Capture the cell that displays the provided text and extract its (X, Y) central coordinate. 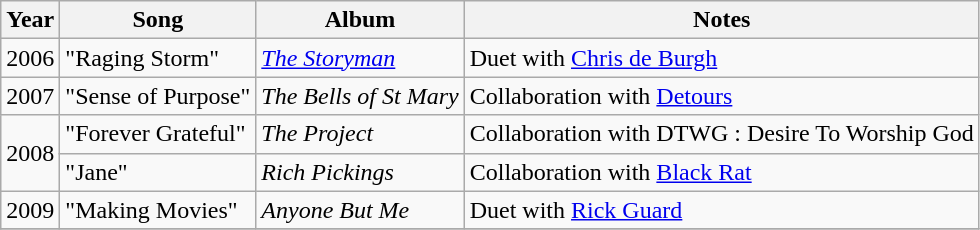
Collaboration with Black Rat (722, 172)
2007 (30, 96)
2006 (30, 58)
Rich Pickings (360, 172)
Song (158, 20)
Year (30, 20)
2008 (30, 153)
Album (360, 20)
2009 (30, 210)
"Making Movies" (158, 210)
"Raging Storm" (158, 58)
The Bells of St Mary (360, 96)
Anyone But Me (360, 210)
"Forever Grateful" (158, 134)
"Jane" (158, 172)
Notes (722, 20)
"Sense of Purpose" (158, 96)
The Storyman (360, 58)
The Project (360, 134)
Duet with Chris de Burgh (722, 58)
Duet with Rick Guard (722, 210)
Collaboration with Detours (722, 96)
Collaboration with DTWG : Desire To Worship God (722, 134)
